Scan for the cell matching the given text and deliver its (X, Y) coordinate at center. 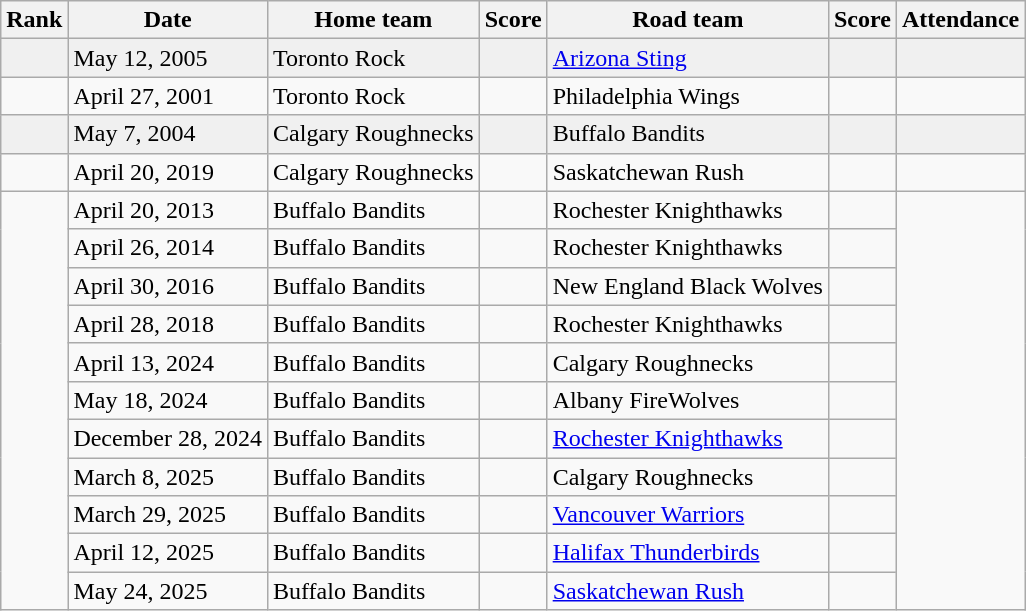
Vancouver Warriors (688, 515)
Halifax Thunderbirds (688, 553)
New England Black Wolves (688, 286)
April 27, 2001 (168, 96)
Arizona Sting (688, 58)
Rank (34, 20)
May 24, 2025 (168, 591)
March 29, 2025 (168, 515)
March 8, 2025 (168, 477)
Date (168, 20)
Road team (688, 20)
April 28, 2018 (168, 324)
April 20, 2013 (168, 210)
April 13, 2024 (168, 362)
April 12, 2025 (168, 553)
May 7, 2004 (168, 134)
Philadelphia Wings (688, 96)
April 20, 2019 (168, 172)
April 26, 2014 (168, 248)
December 28, 2024 (168, 438)
Attendance (960, 20)
Home team (374, 20)
Albany FireWolves (688, 400)
May 12, 2005 (168, 58)
May 18, 2024 (168, 400)
April 30, 2016 (168, 286)
